Pinpoint the cell where the given text exists, returning its (x, y) midpoint coordinate. 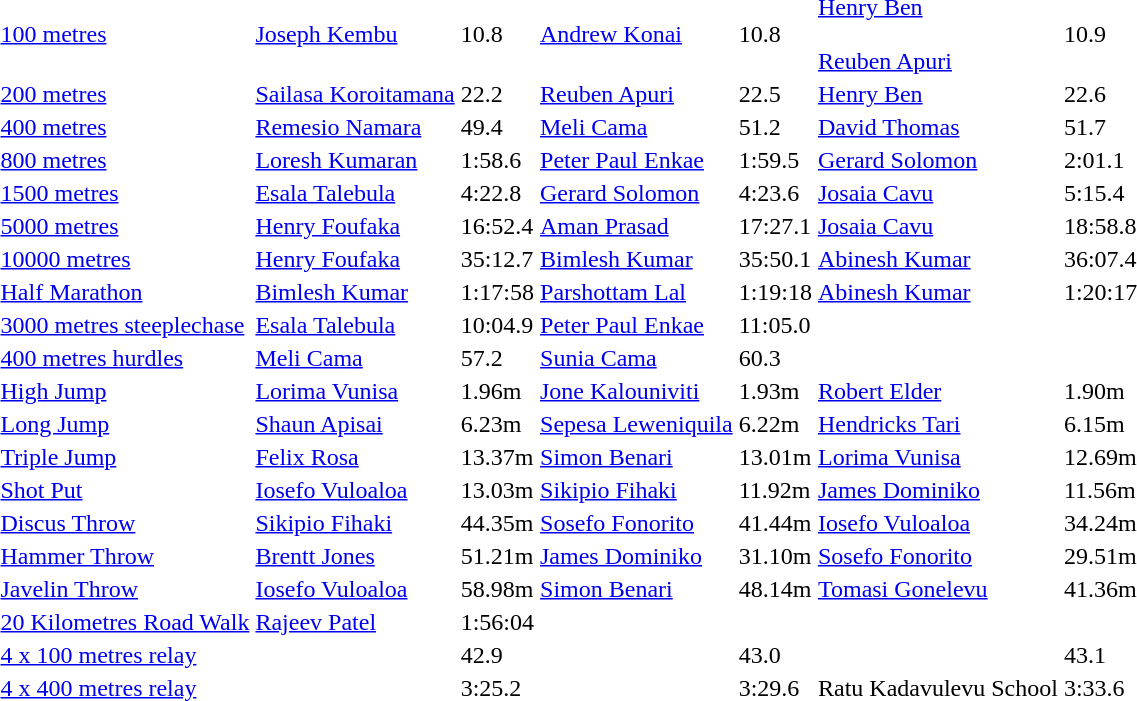
42.9 (497, 655)
Loresh Kumaran (355, 160)
10:04.9 (497, 325)
6.22m (775, 424)
Felix Rosa (355, 457)
4:22.8 (497, 193)
Shaun Apisai (355, 424)
David Thomas (938, 127)
Robert Elder (938, 391)
1:56:04 (497, 622)
Tomasi Gonelevu (938, 589)
Sunia Cama (637, 358)
57.2 (497, 358)
6.23m (497, 424)
1.93m (775, 391)
1:58.6 (497, 160)
44.35m (497, 523)
11:05.0 (775, 325)
49.4 (497, 127)
Aman Prasad (637, 226)
35:12.7 (497, 259)
Jone Kalouniviti (637, 391)
Brentt Jones (355, 556)
16:52.4 (497, 226)
Parshottam Lal (637, 292)
41.44m (775, 523)
51.21m (497, 556)
13.37m (497, 457)
17:27.1 (775, 226)
Rajeev Patel (355, 622)
Henry Ben (938, 94)
Reuben Apuri (637, 94)
Sailasa Koroitamana (355, 94)
22.5 (775, 94)
1:19:18 (775, 292)
1:59.5 (775, 160)
22.2 (497, 94)
4:23.6 (775, 193)
Remesio Namara (355, 127)
48.14m (775, 589)
11.92m (775, 490)
Hendricks Tari (938, 424)
58.98m (497, 589)
1.96m (497, 391)
1:17:58 (497, 292)
13.03m (497, 490)
51.2 (775, 127)
60.3 (775, 358)
31.10m (775, 556)
Sepesa Leweniquila (637, 424)
35:50.1 (775, 259)
43.0 (775, 655)
13.01m (775, 457)
